Find where the given text appears and provide that cell's center as (X, Y) coordinate. 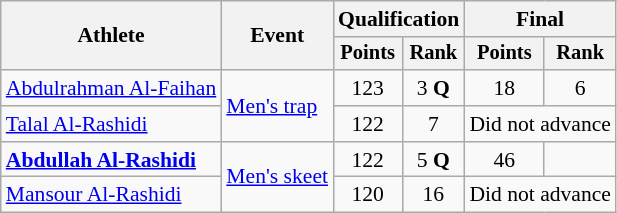
Qualification (398, 19)
Talal Al-Rashidi (112, 124)
Abdulrahman Al-Faihan (112, 88)
Men's skeet (277, 178)
Men's trap (277, 106)
16 (433, 195)
120 (368, 195)
5 Q (433, 160)
Mansour Al-Rashidi (112, 195)
123 (368, 88)
7 (433, 124)
18 (504, 88)
6 (580, 88)
Abdullah Al-Rashidi (112, 160)
Event (277, 36)
46 (504, 160)
3 Q (433, 88)
Athlete (112, 36)
Final (540, 19)
